Determine the (x, y) coordinate at the center of the cell enclosing the given text.  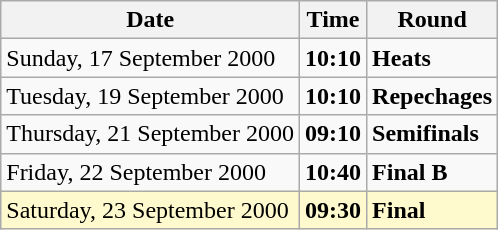
Friday, 22 September 2000 (150, 172)
Tuesday, 19 September 2000 (150, 96)
Heats (432, 58)
Time (334, 20)
09:30 (334, 210)
Saturday, 23 September 2000 (150, 210)
10:40 (334, 172)
Round (432, 20)
Final B (432, 172)
09:10 (334, 134)
Sunday, 17 September 2000 (150, 58)
Semifinals (432, 134)
Repechages (432, 96)
Date (150, 20)
Final (432, 210)
Thursday, 21 September 2000 (150, 134)
